Search for the cell housing the specified text and yield its (x, y) center coordinate. 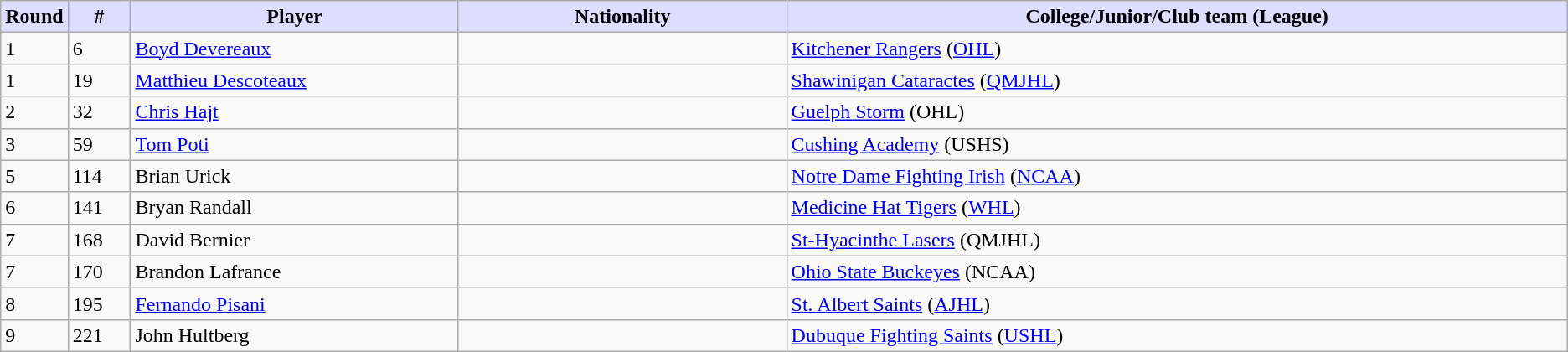
32 (99, 112)
Boyd Devereaux (295, 49)
John Hultberg (295, 335)
Matthieu Descoteaux (295, 80)
59 (99, 144)
# (99, 17)
Medicine Hat Tigers (WHL) (1177, 208)
Notre Dame Fighting Irish (NCAA) (1177, 176)
St. Albert Saints (AJHL) (1177, 303)
Brian Urick (295, 176)
221 (99, 335)
Player (295, 17)
Brandon Lafrance (295, 272)
Kitchener Rangers (OHL) (1177, 49)
Cushing Academy (USHS) (1177, 144)
5 (34, 176)
College/Junior/Club team (League) (1177, 17)
Tom Poti (295, 144)
Bryan Randall (295, 208)
195 (99, 303)
19 (99, 80)
114 (99, 176)
Round (34, 17)
9 (34, 335)
Guelph Storm (OHL) (1177, 112)
Shawinigan Cataractes (QMJHL) (1177, 80)
3 (34, 144)
2 (34, 112)
8 (34, 303)
170 (99, 272)
141 (99, 208)
Nationality (622, 17)
Chris Hajt (295, 112)
Ohio State Buckeyes (NCAA) (1177, 272)
Dubuque Fighting Saints (USHL) (1177, 335)
St-Hyacinthe Lasers (QMJHL) (1177, 240)
David Bernier (295, 240)
168 (99, 240)
Fernando Pisani (295, 303)
